Return the [x, y] coordinate for the center point of the cell that contains the specified text.  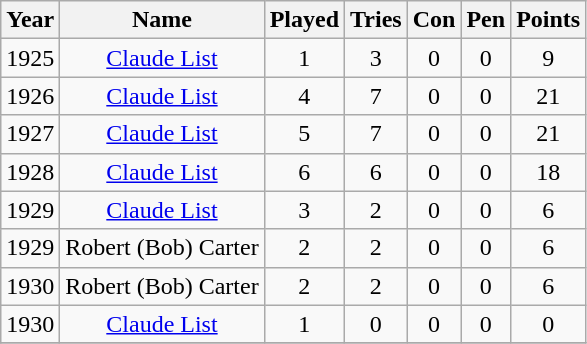
Name [162, 20]
Pen [486, 20]
9 [548, 58]
18 [548, 172]
Played [304, 20]
Con [434, 20]
1925 [30, 58]
Year [30, 20]
1926 [30, 96]
Points [548, 20]
1927 [30, 134]
1928 [30, 172]
5 [304, 134]
Tries [376, 20]
4 [304, 96]
